For the text-containing cell, return its midpoint in [X, Y] coordinate format. 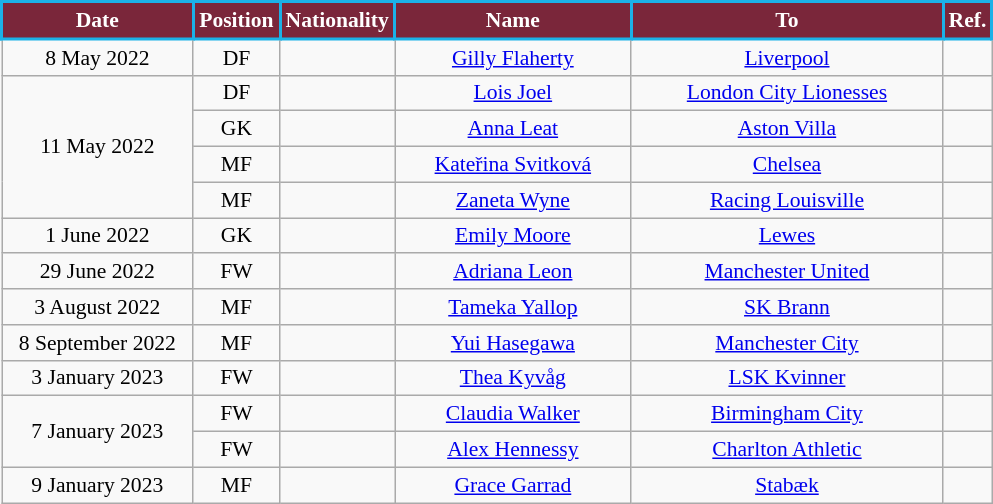
Claudia Walker [514, 414]
Nationality [338, 20]
Stabæk [787, 485]
SK Brann [787, 307]
Lewes [787, 236]
29 June 2022 [98, 272]
Charlton Athletic [787, 450]
Adriana Leon [514, 272]
3 August 2022 [98, 307]
3 January 2023 [98, 378]
Gilly Flaherty [514, 57]
8 May 2022 [98, 57]
LSK Kvinner [787, 378]
Emily Moore [514, 236]
Racing Louisville [787, 200]
9 January 2023 [98, 485]
London City Lionesses [787, 93]
Manchester United [787, 272]
11 May 2022 [98, 146]
Position [236, 20]
Ref. [968, 20]
Chelsea [787, 165]
1 June 2022 [98, 236]
To [787, 20]
8 September 2022 [98, 343]
Manchester City [787, 343]
Kateřina Svitková [514, 165]
Yui Hasegawa [514, 343]
Tameka Yallop [514, 307]
7 January 2023 [98, 432]
Anna Leat [514, 129]
Lois Joel [514, 93]
Date [98, 20]
Aston Villa [787, 129]
Grace Garrad [514, 485]
Thea Kyvåg [514, 378]
Liverpool [787, 57]
Alex Hennessy [514, 450]
Name [514, 20]
Zaneta Wyne [514, 200]
Birmingham City [787, 414]
